Provide the (x, y) coordinate of the cell's center where the given text is located.  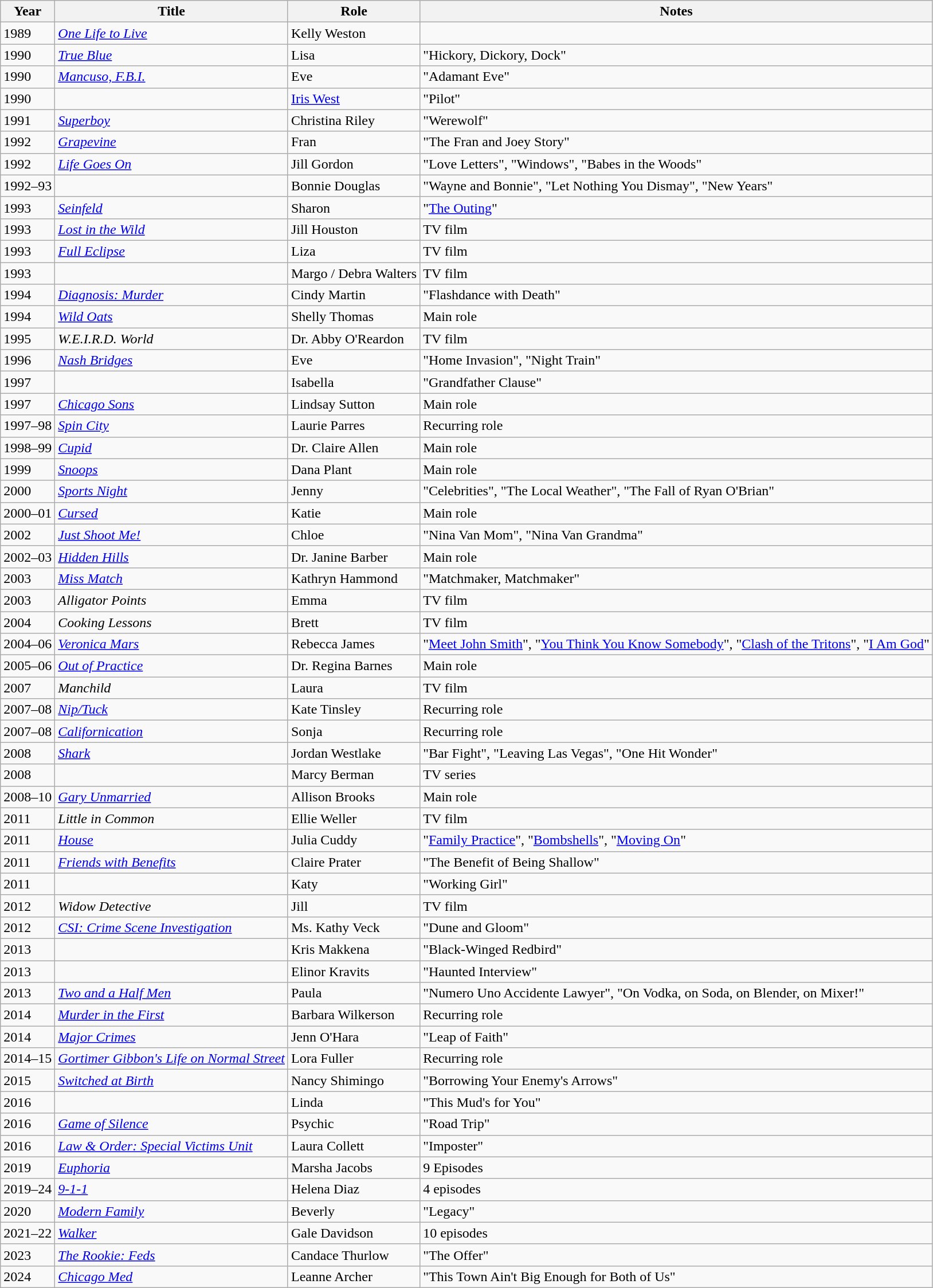
Lindsay Sutton (354, 404)
"Black-Winged Redbird" (676, 949)
Lora Fuller (354, 1059)
Linda (354, 1102)
2024 (28, 1277)
Law & Order: Special Victims Unit (172, 1146)
Liza (354, 251)
Switched at Birth (172, 1080)
Christina Riley (354, 120)
Kate Tinsley (354, 710)
Laurie Parres (354, 426)
"Borrowing Your Enemy's Arrows" (676, 1080)
Elinor Kravits (354, 972)
Cooking Lessons (172, 622)
Wild Oats (172, 317)
"Haunted Interview" (676, 972)
"Family Practice", "Bombshells", "Moving On" (676, 840)
Jenny (354, 491)
"Wayne and Bonnie", "Let Nothing You Dismay", "New Years" (676, 186)
Modern Family (172, 1211)
"Working Girl" (676, 884)
"The Fran and Joey Story" (676, 142)
Snoops (172, 469)
"Dune and Gloom" (676, 927)
Isabella (354, 382)
"Legacy" (676, 1211)
Sharon (354, 208)
Kris Makkena (354, 949)
Year (28, 11)
Cupid (172, 448)
Marcy Berman (354, 775)
Candace Thurlow (354, 1255)
Cindy Martin (354, 295)
Friends with Benefits (172, 862)
"The Benefit of Being Shallow" (676, 862)
Euphoria (172, 1168)
2008–10 (28, 797)
Kelly Weston (354, 33)
Grapevine (172, 142)
"Adamant Eve" (676, 77)
Manchild (172, 688)
2002–03 (28, 557)
"Grandfather Clause" (676, 382)
Nancy Shimingo (354, 1080)
Lost in the Wild (172, 229)
Chicago Med (172, 1277)
Helena Diaz (354, 1189)
"Flashdance with Death" (676, 295)
Marsha Jacobs (354, 1168)
House (172, 840)
Rebecca James (354, 644)
"Nina Van Mom", "Nina Van Grandma" (676, 535)
Ellie Weller (354, 819)
Paula (354, 993)
The Rookie: Feds (172, 1255)
"The Outing" (676, 208)
Nash Bridges (172, 361)
2019 (28, 1168)
Laura (354, 688)
Jill Houston (354, 229)
Life Goes On (172, 164)
Kathryn Hammond (354, 578)
True Blue (172, 55)
"Celebrities", "The Local Weather", "The Fall of Ryan O'Brian" (676, 491)
"Road Trip" (676, 1124)
Murder in the First (172, 1015)
Claire Prater (354, 862)
"Meet John Smith", "You Think You Know Somebody", "Clash of the Tritons", "I Am God" (676, 644)
Veronica Mars (172, 644)
Diagnosis: Murder (172, 295)
9-1-1 (172, 1189)
Leanne Archer (354, 1277)
Sports Night (172, 491)
Gale Davidson (354, 1233)
2021–22 (28, 1233)
Title (172, 11)
"Numero Uno Accidente Lawyer", "On Vodka, on Soda, on Blender, on Mixer!" (676, 993)
"Love Letters", "Windows", "Babes in the Woods" (676, 164)
"Home Invasion", "Night Train" (676, 361)
"Werewolf" (676, 120)
1995 (28, 339)
Ms. Kathy Veck (354, 927)
Two and a Half Men (172, 993)
Jenn O'Hara (354, 1037)
Chicago Sons (172, 404)
Jordan Westlake (354, 753)
Shelly Thomas (354, 317)
CSI: Crime Scene Investigation (172, 927)
Out of Practice (172, 666)
1989 (28, 33)
2019–24 (28, 1189)
Cursed (172, 513)
Superboy (172, 120)
Julia Cuddy (354, 840)
Margo / Debra Walters (354, 273)
1999 (28, 469)
Major Crimes (172, 1037)
"Hickory, Dickory, Dock" (676, 55)
2000–01 (28, 513)
4 episodes (676, 1189)
Barbara Wilkerson (354, 1015)
1998–99 (28, 448)
1996 (28, 361)
Notes (676, 11)
Game of Silence (172, 1124)
Jill Gordon (354, 164)
Dana Plant (354, 469)
2015 (28, 1080)
Miss Match (172, 578)
One Life to Live (172, 33)
Katie (354, 513)
"Bar Fight", "Leaving Las Vegas", "One Hit Wonder" (676, 753)
Dr. Regina Barnes (354, 666)
"Leap of Faith" (676, 1037)
Role (354, 11)
Beverly (354, 1211)
Alligator Points (172, 600)
Shark (172, 753)
Walker (172, 1233)
Emma (354, 600)
Allison Brooks (354, 797)
W.E.I.R.D. World (172, 339)
Gortimer Gibbon's Life on Normal Street (172, 1059)
2000 (28, 491)
TV series (676, 775)
Gary Unmarried (172, 797)
Dr. Abby O'Reardon (354, 339)
2004 (28, 622)
2020 (28, 1211)
Jill (354, 906)
1997–98 (28, 426)
"The Offer" (676, 1255)
Dr. Claire Allen (354, 448)
"Matchmaker, Matchmaker" (676, 578)
"Imposter" (676, 1146)
2014–15 (28, 1059)
Katy (354, 884)
2023 (28, 1255)
1991 (28, 120)
Psychic (354, 1124)
Nip/Tuck (172, 710)
Lisa (354, 55)
"This Mud's for You" (676, 1102)
Chloe (354, 535)
10 episodes (676, 1233)
Laura Collett (354, 1146)
2007 (28, 688)
"Pilot" (676, 99)
Brett (354, 622)
Bonnie Douglas (354, 186)
Widow Detective (172, 906)
2004–06 (28, 644)
Hidden Hills (172, 557)
Californication (172, 731)
Iris West (354, 99)
Just Shoot Me! (172, 535)
"This Town Ain't Big Enough for Both of Us" (676, 1277)
9 Episodes (676, 1168)
Dr. Janine Barber (354, 557)
Sonja (354, 731)
Full Eclipse (172, 251)
2005–06 (28, 666)
Seinfeld (172, 208)
Little in Common (172, 819)
Spin City (172, 426)
1992–93 (28, 186)
Mancuso, F.B.I. (172, 77)
2002 (28, 535)
Fran (354, 142)
